From the cell containing the given text, extract its center point as (x, y) coordinate. 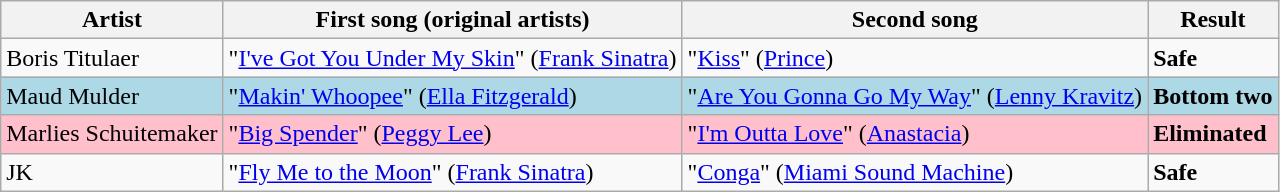
Second song (915, 20)
Boris Titulaer (112, 58)
"I've Got You Under My Skin" (Frank Sinatra) (452, 58)
Eliminated (1213, 134)
Maud Mulder (112, 96)
Result (1213, 20)
First song (original artists) (452, 20)
Bottom two (1213, 96)
Artist (112, 20)
"I'm Outta Love" (Anastacia) (915, 134)
"Conga" (Miami Sound Machine) (915, 172)
Marlies Schuitemaker (112, 134)
"Are You Gonna Go My Way" (Lenny Kravitz) (915, 96)
JK (112, 172)
"Makin' Whoopee" (Ella Fitzgerald) (452, 96)
"Kiss" (Prince) (915, 58)
"Big Spender" (Peggy Lee) (452, 134)
"Fly Me to the Moon" (Frank Sinatra) (452, 172)
